Determine the (X, Y) coordinate at the center of the cell enclosing the given text.  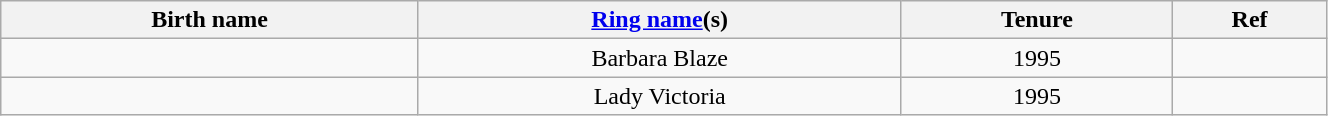
Lady Victoria (660, 96)
Ref (1250, 20)
Birth name (210, 20)
Barbara Blaze (660, 58)
Tenure (1037, 20)
Ring name(s) (660, 20)
